Capture the cell that displays the provided text and extract its [x, y] central coordinate. 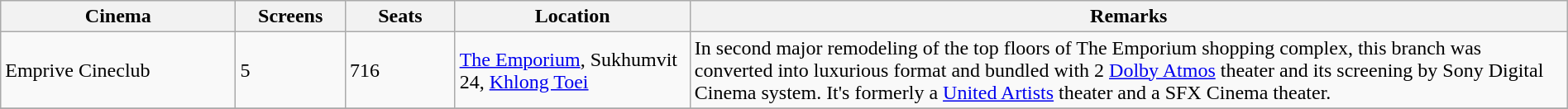
Seats [400, 17]
Emprive Cineclub [118, 70]
The Emporium, Sukhumvit 24, Khlong Toei [572, 70]
Location [572, 17]
Remarks [1128, 17]
716 [400, 70]
5 [291, 70]
Cinema [118, 17]
Screens [291, 17]
